Detect which cell encompasses the target text, then output its (x, y) center coordinate. 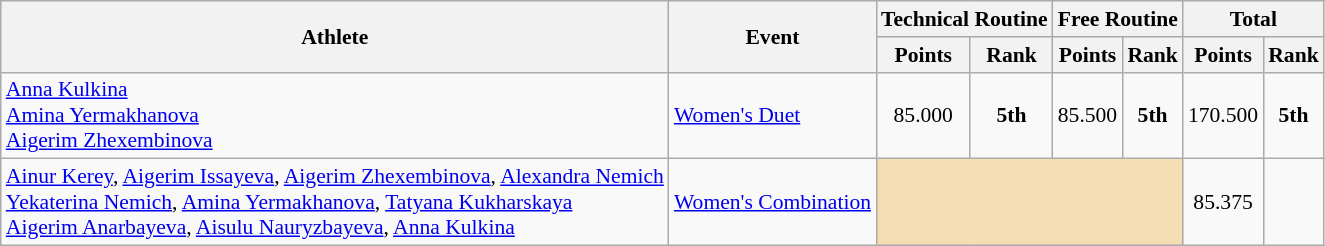
85.000 (923, 116)
Athlete (335, 36)
Anna KulkinaAmina YermakhanovaAigerim Zhexembinova (335, 116)
Total (1254, 19)
85.500 (1088, 116)
170.500 (1223, 116)
Technical Routine (964, 19)
85.375 (1223, 202)
Women's Duet (772, 116)
Free Routine (1118, 19)
Event (772, 36)
Women's Combination (772, 202)
